Return [X, Y] of the center of cell containing provided text 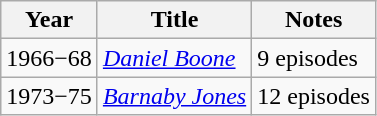
Barnaby Jones [174, 96]
1966−68 [50, 58]
Notes [314, 20]
1973−75 [50, 96]
12 episodes [314, 96]
Daniel Boone [174, 58]
Year [50, 20]
Title [174, 20]
9 episodes [314, 58]
